Determine the (x, y) coordinate at the center of the cell enclosing the given text.  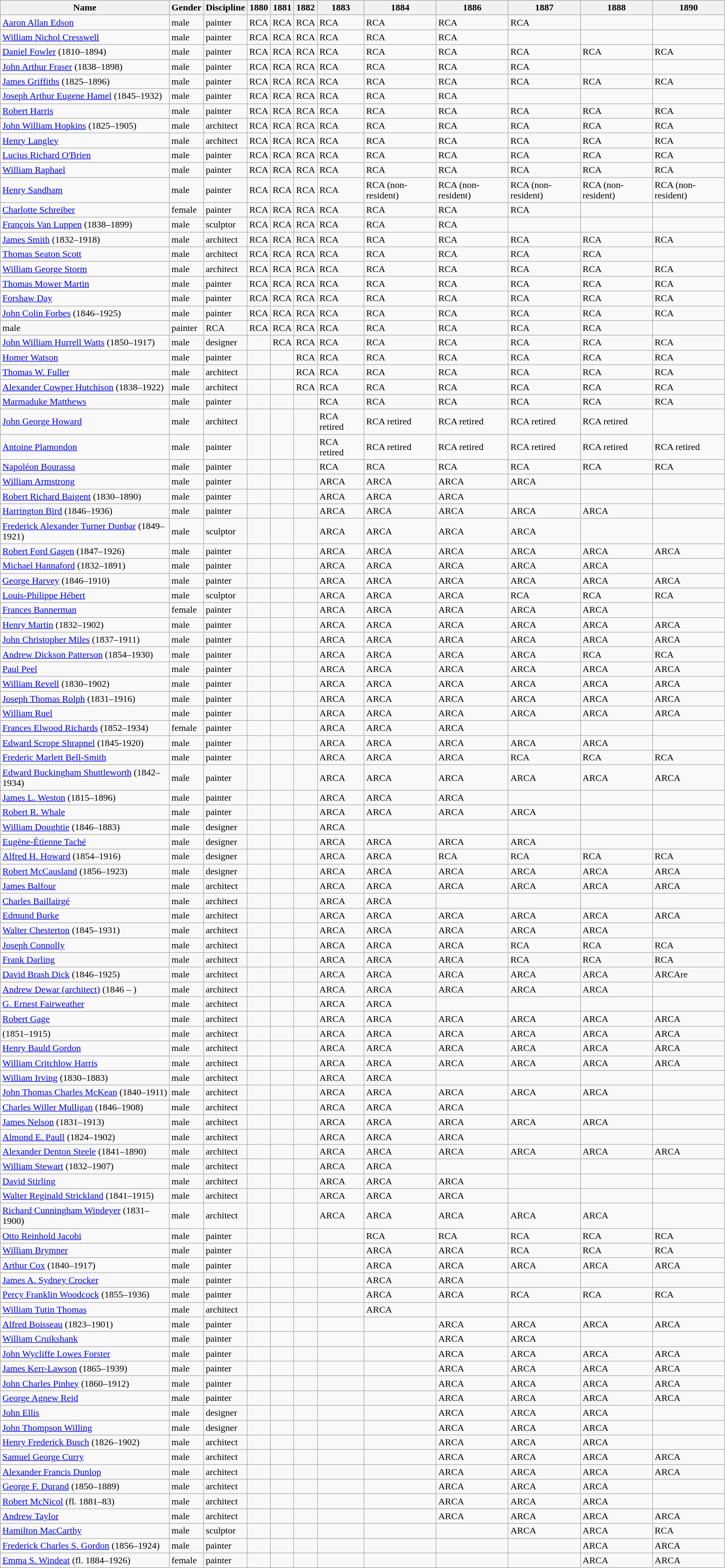
David Brash Dick (1846–1925) (85, 975)
Henry Bauld Gordon (85, 1048)
Alfred H. Howard (1854–1916) (85, 856)
Frank Darling (85, 960)
1887 (544, 8)
Robert Gage (85, 1019)
James Balfour (85, 886)
Frederic Marlett Bell-Smith (85, 758)
Robert R. Whale (85, 812)
Hamilton MacCarthy (85, 1531)
Alexander Cowper Hutchison (1838–1922) (85, 387)
1884 (400, 8)
Charlotte Schreiber (85, 210)
John Thomas Charles McKean (1840–1911) (85, 1092)
Andrew Dewar (architect) (1846 – ) (85, 989)
Robert Ford Gagen (1847–1926) (85, 551)
Thomas Mower Martin (85, 284)
Paul Peel (85, 669)
William Ruel (85, 713)
Alexander Denton Steele (1841–1890) (85, 1151)
Walter Chesterton (1845–1931) (85, 930)
James Griffiths (1825–1896) (85, 81)
Alexander Francis Dunlop (85, 1472)
Samuel George Curry (85, 1457)
Marmaduke Matthews (85, 401)
James A. Sydney Crocker (85, 1280)
Forshaw Day (85, 298)
John Thompson Willing (85, 1427)
Homer Watson (85, 357)
Joseph Thomas Rolph (1831–1916) (85, 699)
Daniel Fowler (1810–1894) (85, 52)
John William Hopkins (1825–1905) (85, 126)
Frederick Alexander Turner Dunbar (1849–1921) (85, 531)
John Charles Pinhey (1860–1912) (85, 1383)
William Cruikshank (85, 1339)
William Doughtie (1846–1883) (85, 827)
Discipline (225, 8)
Eugène-Étienne Taché (85, 842)
(1851–1915) (85, 1034)
John Christopher Miles (1837–1911) (85, 639)
John Colin Forbes (1846–1925) (85, 313)
Emma S. Windeat (fl. 1884–1926) (85, 1560)
John Arthur Fraser (1838–1898) (85, 67)
John Ellis (85, 1413)
1880 (259, 8)
Harrington Bird (1846–1936) (85, 511)
James Kerr-Lawson (1865–1939) (85, 1368)
David Stirling (85, 1181)
Edward Scrope Shrapnel (1845-1920) (85, 743)
Joseph Arthur Eugene Hamel (1845–1932) (85, 96)
Charles Baillairgé (85, 901)
Robert McNicol (fl. 1881–83) (85, 1501)
Walter Reginald Strickland (1841–1915) (85, 1196)
Frederick Charles S. Gordon (1856–1924) (85, 1546)
James Smith (1832–1918) (85, 240)
Thomas Seaton Scott (85, 254)
William Raphael (85, 170)
Napoléon Bourassa (85, 467)
William Irving (1830–1883) (85, 1078)
1890 (689, 8)
ARCAre (689, 975)
1883 (341, 8)
Aaron Allan Edson (85, 22)
Michael Hannaford (1832–1891) (85, 566)
Robert Richard Baigent (1830–1890) (85, 496)
Henry Langley (85, 140)
Edmund Burke (85, 915)
G. Ernest Fairweather (85, 1004)
Antoine Plamondon (85, 446)
Robert Harris (85, 111)
William Critchlow Harris (85, 1063)
James L. Weston (1815–1896) (85, 798)
George Agnew Reid (85, 1398)
1881 (282, 8)
Name (85, 8)
Frances Elwood Richards (1852–1934) (85, 728)
William Brymner (85, 1251)
William Revell (1830–1902) (85, 684)
Henry Martin (1832–1902) (85, 625)
1888 (617, 8)
Richard Cunningham Windeyer (1831–1900) (85, 1216)
Robert McCausland (1856–1923) (85, 871)
George Harvey (1846–1910) (85, 581)
William Nichol Cresswell (85, 37)
George F. Durand (1850–1889) (85, 1487)
John Wycliffe Lowes Forster (85, 1354)
William George Storm (85, 269)
Andrew Taylor (85, 1516)
William Tutin Thomas (85, 1310)
Thomas W. Fuller (85, 372)
Joseph Connolly (85, 945)
John William Hurrell Watts (1850–1917) (85, 343)
1886 (472, 8)
Almond E. Paull (1824–1902) (85, 1137)
1882 (306, 8)
Lucius Richard O'Brien (85, 155)
Henry Sandham (85, 190)
Gender (186, 8)
Andrew Dickson Patterson (1854–1930) (85, 654)
James Nelson (1831–1913) (85, 1122)
François Van Luppen (1838–1899) (85, 225)
Charles Willer Mulligan (1846–1908) (85, 1107)
Otto Reinhold Jacobi (85, 1236)
Frances Bannerman (85, 610)
Percy Franklin Woodcock (1855–1936) (85, 1295)
Alfred Boisseau (1823–1901) (85, 1324)
William Stewart (1832–1907) (85, 1166)
Arthur Cox (1840–1917) (85, 1265)
Louis-Philippe Hébert (85, 595)
Henry Frederick Busch (1826–1902) (85, 1442)
William Armstrong (85, 482)
John George Howard (85, 422)
Edward Buckingham Shuttleworth (1842–1934) (85, 777)
